For the text-containing cell, return its midpoint in [x, y] coordinate format. 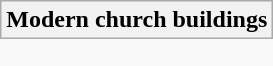
Modern church buildings [137, 20]
